Capture the cell that displays the provided text and extract its [X, Y] central coordinate. 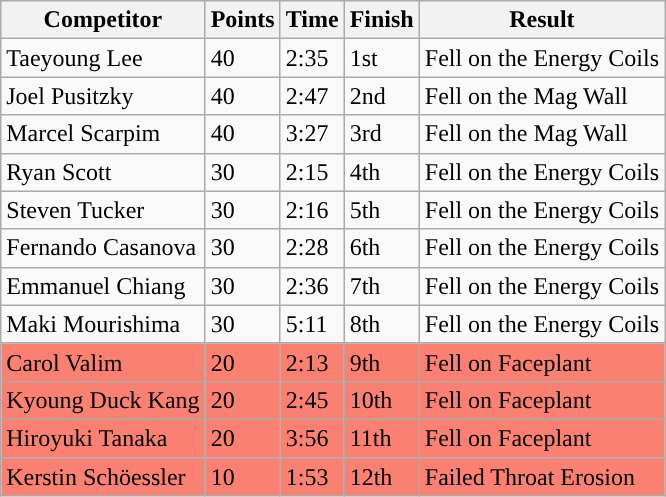
2:15 [312, 172]
8th [382, 324]
6th [382, 248]
Finish [382, 20]
Result [542, 20]
Fernando Casanova [103, 248]
Steven Tucker [103, 210]
9th [382, 362]
2:45 [312, 400]
2:13 [312, 362]
Emmanuel Chiang [103, 286]
Time [312, 20]
Competitor [103, 20]
2nd [382, 96]
Marcel Scarpim [103, 134]
Points [242, 20]
2:47 [312, 96]
5:11 [312, 324]
Joel Pusitzky [103, 96]
4th [382, 172]
Taeyoung Lee [103, 58]
3:56 [312, 438]
Maki Mourishima [103, 324]
2:36 [312, 286]
Kerstin Schöessler [103, 477]
2:28 [312, 248]
Carol Valim [103, 362]
2:35 [312, 58]
Failed Throat Erosion [542, 477]
11th [382, 438]
Ryan Scott [103, 172]
10th [382, 400]
Kyoung Duck Kang [103, 400]
2:16 [312, 210]
1:53 [312, 477]
Hiroyuki Tanaka [103, 438]
1st [382, 58]
7th [382, 286]
5th [382, 210]
12th [382, 477]
3rd [382, 134]
3:27 [312, 134]
10 [242, 477]
